For the text-containing cell, return its midpoint in (x, y) coordinate format. 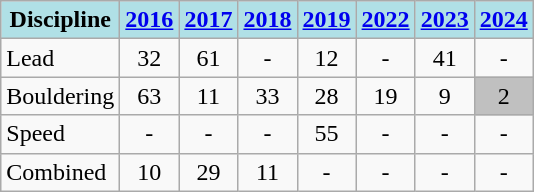
Speed (60, 134)
Discipline (60, 20)
2 (504, 96)
63 (150, 96)
61 (208, 58)
2016 (150, 20)
Bouldering (60, 96)
19 (386, 96)
28 (326, 96)
2022 (386, 20)
2017 (208, 20)
10 (150, 172)
33 (268, 96)
12 (326, 58)
2018 (268, 20)
2019 (326, 20)
41 (444, 58)
2023 (444, 20)
Lead (60, 58)
2024 (504, 20)
29 (208, 172)
55 (326, 134)
Combined (60, 172)
32 (150, 58)
9 (444, 96)
